Extract the (x, y) coordinate from the center of the cell holding the provided text.  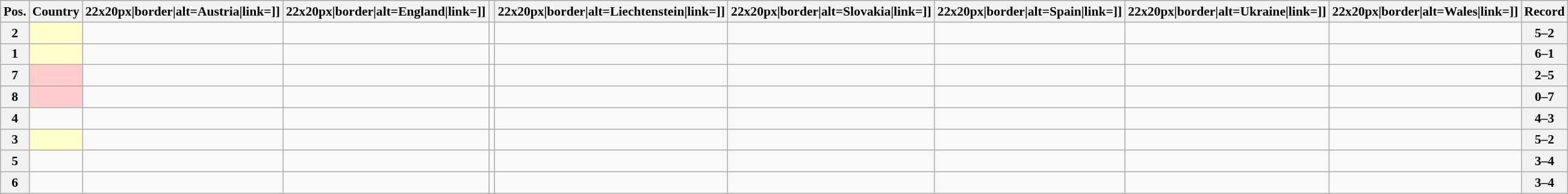
22x20px|border|alt=Slovakia|link=]] (831, 11)
22x20px|border|alt=Spain|link=]] (1030, 11)
Pos. (15, 11)
8 (15, 97)
Record (1544, 11)
6 (15, 183)
22x20px|border|alt=Ukraine|link=]] (1227, 11)
5 (15, 162)
1 (15, 54)
22x20px|border|alt=England|link=]] (386, 11)
2–5 (1544, 76)
2 (15, 33)
3 (15, 140)
22x20px|border|alt=Wales|link=]] (1425, 11)
7 (15, 76)
Country (56, 11)
22x20px|border|alt=Austria|link=]] (183, 11)
4–3 (1544, 118)
22x20px|border|alt=Liechtenstein|link=]] (612, 11)
6–1 (1544, 54)
0–7 (1544, 97)
4 (15, 118)
